Capture the cell that displays the provided text and extract its (X, Y) central coordinate. 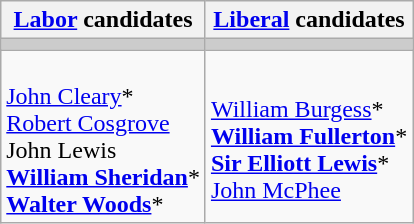
Labor candidates (104, 20)
William Burgess* William Fullerton* Sir Elliott Lewis* John McPhee (308, 136)
John Cleary* Robert Cosgrove John Lewis William Sheridan* Walter Woods* (104, 136)
Liberal candidates (308, 20)
